Identify which cell holds the provided text, then report its [x, y] central coordinate. 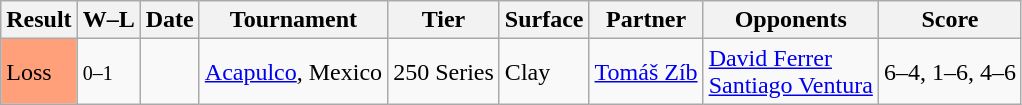
0–1 [108, 72]
Surface [544, 20]
Acapulco, Mexico [293, 72]
Tomáš Zíb [646, 72]
Score [950, 20]
W–L [108, 20]
250 Series [444, 72]
Opponents [790, 20]
6–4, 1–6, 4–6 [950, 72]
Tier [444, 20]
David Ferrer Santiago Ventura [790, 72]
Result [39, 20]
Loss [39, 72]
Date [170, 20]
Clay [544, 72]
Tournament [293, 20]
Partner [646, 20]
